For the text-containing cell, return its midpoint in (X, Y) coordinate format. 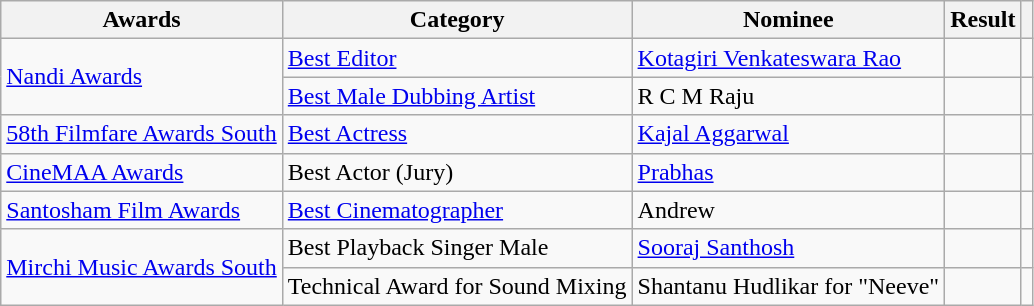
Category (457, 20)
Technical Award for Sound Mixing (457, 286)
Awards (142, 20)
Mirchi Music Awards South (142, 267)
Nandi Awards (142, 77)
Shantanu Hudlikar for "Neeve" (788, 286)
Best Actor (Jury) (457, 172)
Andrew (788, 210)
Sooraj Santhosh (788, 248)
Best Actress (457, 134)
Best Male Dubbing Artist (457, 96)
Santosham Film Awards (142, 210)
58th Filmfare Awards South (142, 134)
Kajal Aggarwal (788, 134)
Best Playback Singer Male (457, 248)
Nominee (788, 20)
Result (983, 20)
Kotagiri Venkateswara Rao (788, 58)
Best Cinematographer (457, 210)
R C M Raju (788, 96)
CineMAA Awards (142, 172)
Best Editor (457, 58)
Prabhas (788, 172)
